Output the [x, y] coordinate of the center of the cell containing the given text.  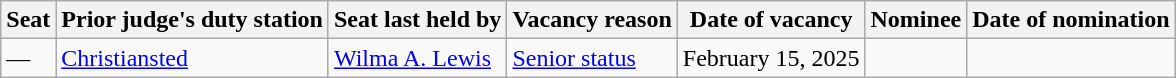
Seat [28, 20]
Senior status [592, 58]
Nominee [916, 20]
February 15, 2025 [771, 58]
Seat last held by [417, 20]
— [28, 58]
Wilma A. Lewis [417, 58]
Date of vacancy [771, 20]
Christiansted [192, 58]
Prior judge's duty station [192, 20]
Date of nomination [1071, 20]
Vacancy reason [592, 20]
